Identify which cell holds the provided text, then report its (x, y) central coordinate. 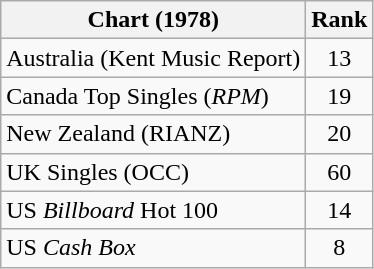
Rank (340, 20)
UK Singles (OCC) (154, 172)
US Billboard Hot 100 (154, 210)
Chart (1978) (154, 20)
New Zealand (RIANZ) (154, 134)
14 (340, 210)
60 (340, 172)
US Cash Box (154, 248)
19 (340, 96)
Canada Top Singles (RPM) (154, 96)
20 (340, 134)
Australia (Kent Music Report) (154, 58)
13 (340, 58)
8 (340, 248)
